Search for the cell housing the specified text and yield its (x, y) center coordinate. 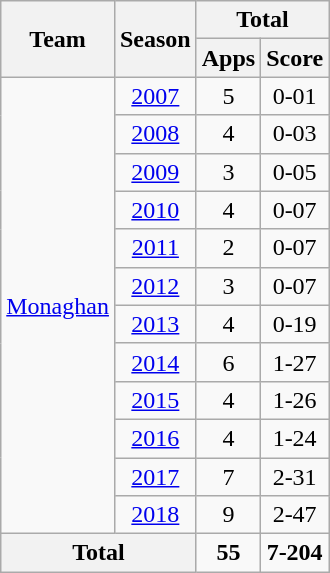
2-31 (295, 477)
Score (295, 58)
Team (58, 39)
7-204 (295, 553)
2017 (155, 477)
Apps (228, 58)
6 (228, 362)
2-47 (295, 515)
2014 (155, 362)
7 (228, 477)
Season (155, 39)
2009 (155, 172)
2012 (155, 286)
0-19 (295, 324)
0-05 (295, 172)
2016 (155, 438)
5 (228, 96)
2015 (155, 400)
55 (228, 553)
9 (228, 515)
2008 (155, 134)
2018 (155, 515)
1-26 (295, 400)
2010 (155, 210)
Monaghan (58, 306)
0-01 (295, 96)
2011 (155, 248)
2007 (155, 96)
1-24 (295, 438)
1-27 (295, 362)
0-03 (295, 134)
2013 (155, 324)
2 (228, 248)
